Determine the (X, Y) coordinate at the center of the cell enclosing the given text.  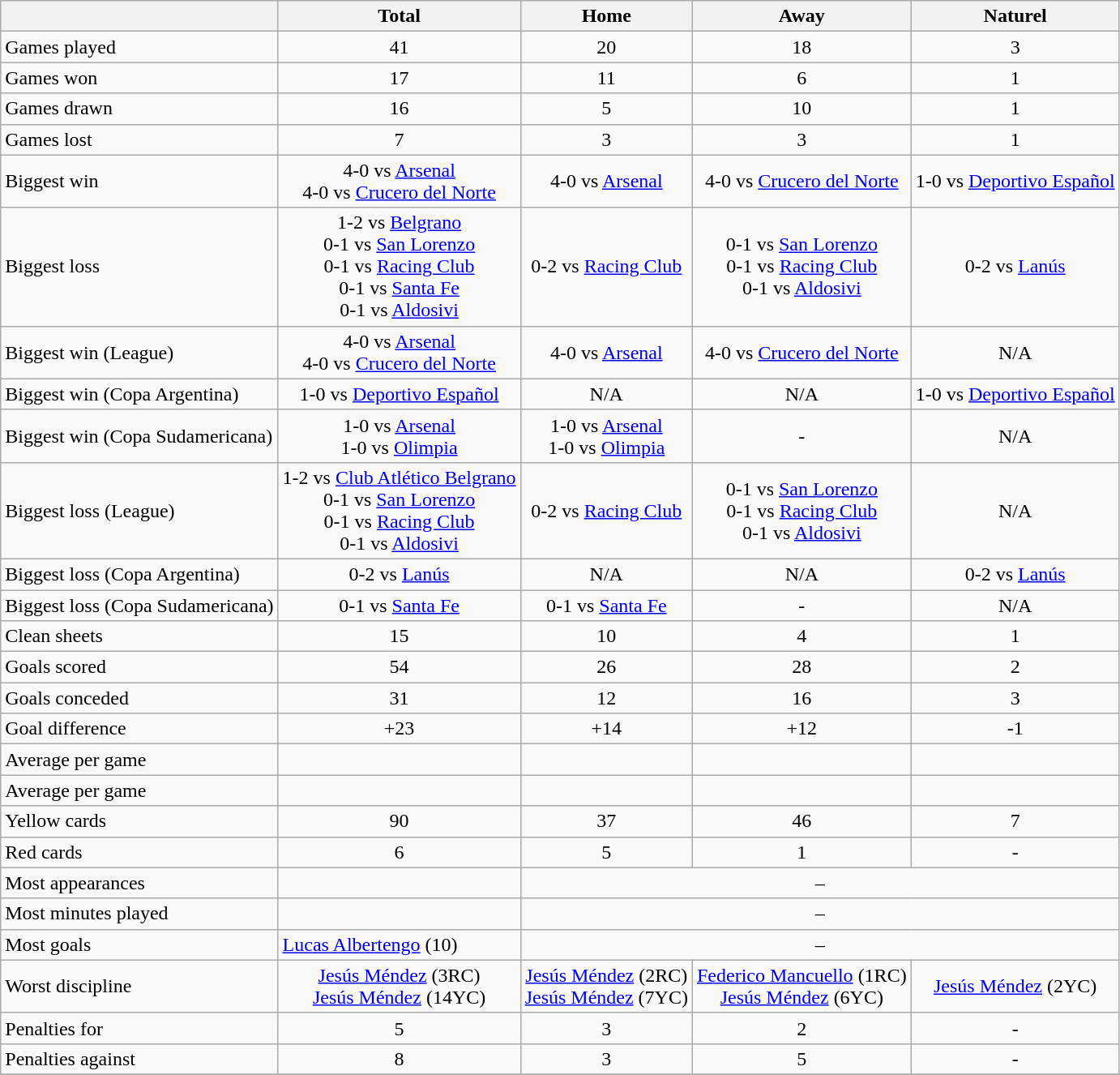
31 (399, 698)
4 (802, 636)
+23 (399, 729)
Penalties for (139, 1028)
Biggest loss (Copa Argentina) (139, 574)
37 (606, 821)
Worst discipline (139, 986)
Most goals (139, 944)
Biggest win (Copa Argentina) (139, 394)
15 (399, 636)
90 (399, 821)
1-2 vs Club Atlético Belgrano 0-1 vs San Lorenzo 0-1 vs Racing Club 0-1 vs Aldosivi (399, 511)
Yellow cards (139, 821)
Biggest loss (Copa Sudamericana) (139, 606)
+14 (606, 729)
Red cards (139, 852)
18 (802, 47)
11 (606, 78)
Clean sheets (139, 636)
26 (606, 667)
Goals scored (139, 667)
Jesús Méndez (3RC) Jesús Méndez (14YC) (399, 986)
Games drawn (139, 109)
Most minutes played (139, 914)
Total (399, 16)
17 (399, 78)
Penalties against (139, 1059)
8 (399, 1059)
41 (399, 47)
Away (802, 16)
Games played (139, 47)
Games won (139, 78)
Goals conceded (139, 698)
Naturel (1015, 16)
Biggest loss (139, 267)
-1 (1015, 729)
Games lost (139, 139)
Biggest win (139, 182)
54 (399, 667)
Most appearances (139, 883)
12 (606, 698)
Biggest loss (League) (139, 511)
Home (606, 16)
Jesús Méndez (2RC) Jesús Méndez (7YC) (606, 986)
+12 (802, 729)
46 (802, 821)
28 (802, 667)
1-2 vs Belgrano 0-1 vs San Lorenzo 0-1 vs Racing Club 0-1 vs Santa Fe 0-1 vs Aldosivi (399, 267)
Biggest win (League) (139, 352)
Goal difference (139, 729)
Federico Mancuello (1RC) Jesús Méndez (6YC) (802, 986)
Biggest win (Copa Sudamericana) (139, 436)
20 (606, 47)
Lucas Albertengo (10) (399, 944)
Jesús Méndez (2YC) (1015, 986)
